Return [x, y] of the center of cell containing provided text 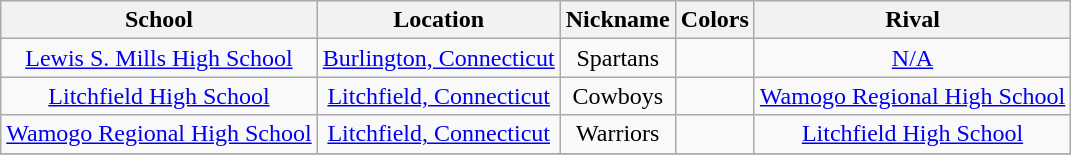
Colors [714, 20]
Location [438, 20]
Spartans [618, 58]
Cowboys [618, 96]
Warriors [618, 134]
School [159, 20]
Rival [912, 20]
N/A [912, 58]
Lewis S. Mills High School [159, 58]
Nickname [618, 20]
Burlington, Connecticut [438, 58]
